Search for the cell housing the specified text and yield its (X, Y) center coordinate. 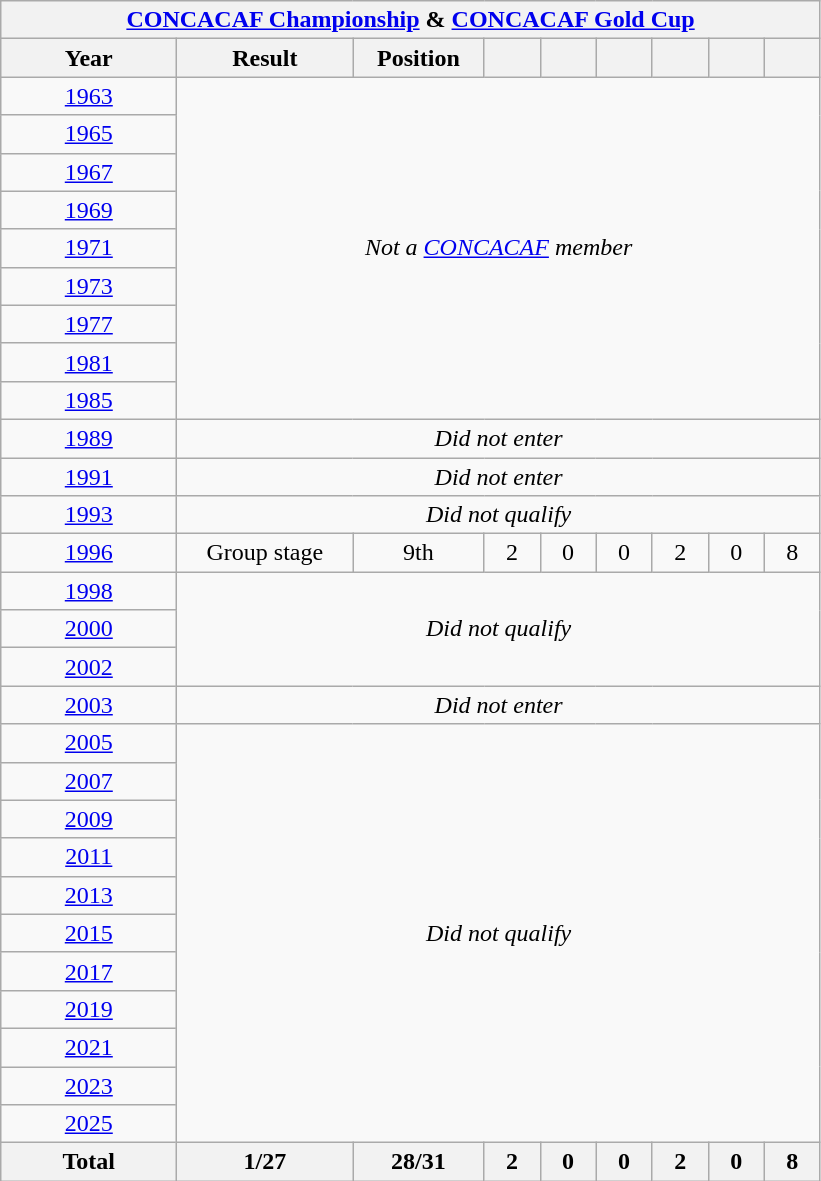
2015 (89, 933)
Total (89, 1162)
9th (418, 553)
1969 (89, 210)
2021 (89, 1047)
Year (89, 58)
1967 (89, 172)
2007 (89, 781)
Group stage (265, 553)
2003 (89, 705)
1965 (89, 134)
1996 (89, 553)
2017 (89, 971)
1993 (89, 515)
2025 (89, 1124)
2023 (89, 1085)
2002 (89, 667)
1973 (89, 286)
1985 (89, 400)
1963 (89, 96)
1977 (89, 324)
2019 (89, 1009)
28/31 (418, 1162)
2005 (89, 743)
2013 (89, 895)
2011 (89, 857)
Not a CONCACAF member (499, 248)
1/27 (265, 1162)
1991 (89, 477)
2000 (89, 629)
Position (418, 58)
Result (265, 58)
CONCACAF Championship & CONCACAF Gold Cup (411, 20)
2009 (89, 819)
1971 (89, 248)
1989 (89, 438)
1981 (89, 362)
1998 (89, 591)
